Scan for the cell matching the given text and deliver its (x, y) coordinate at center. 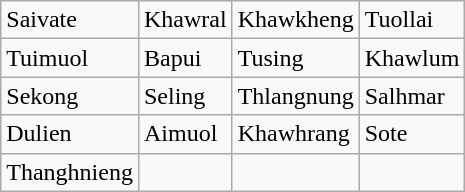
Dulien (70, 134)
Tuimuol (70, 58)
Salhmar (412, 96)
Tusing (296, 58)
Khawhrang (296, 134)
Bapui (185, 58)
Saivate (70, 20)
Thlangnung (296, 96)
Seling (185, 96)
Aimuol (185, 134)
Tuollai (412, 20)
Thanghnieng (70, 172)
Sekong (70, 96)
Khawral (185, 20)
Khawlum (412, 58)
Sote (412, 134)
Khawkheng (296, 20)
